Find where the given text appears and provide that cell's center as [X, Y] coordinate. 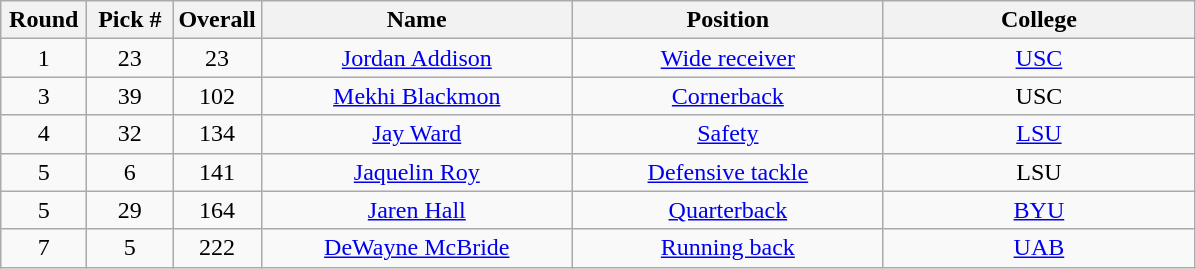
29 [130, 210]
Jaren Hall [416, 210]
Jaquelin Roy [416, 172]
Wide receiver [728, 58]
Name [416, 20]
7 [44, 248]
4 [44, 134]
6 [130, 172]
College [1038, 20]
Overall [217, 20]
1 [44, 58]
Defensive tackle [728, 172]
39 [130, 96]
164 [217, 210]
UAB [1038, 248]
222 [217, 248]
Cornerback [728, 96]
32 [130, 134]
BYU [1038, 210]
Jordan Addison [416, 58]
Mekhi Blackmon [416, 96]
102 [217, 96]
Running back [728, 248]
Pick # [130, 20]
Jay Ward [416, 134]
134 [217, 134]
Round [44, 20]
DeWayne McBride [416, 248]
141 [217, 172]
Position [728, 20]
Quarterback [728, 210]
Safety [728, 134]
3 [44, 96]
